Output the (x, y) coordinate of the center of the cell containing the given text.  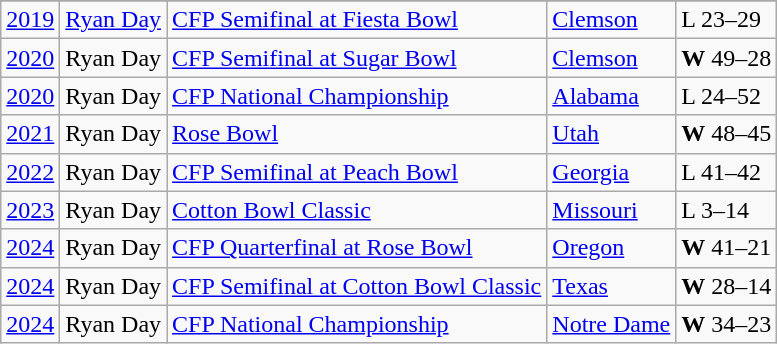
W 48–45 (726, 134)
CFP Semifinal at Sugar Bowl (357, 58)
CFP Semifinal at Cotton Bowl Classic (357, 286)
Missouri (612, 210)
Oregon (612, 248)
W 28–14 (726, 286)
CFP Semifinal at Fiesta Bowl (357, 20)
Notre Dame (612, 324)
2022 (30, 172)
CFP Semifinal at Peach Bowl (357, 172)
L 3–14 (726, 210)
Cotton Bowl Classic (357, 210)
Utah (612, 134)
L 23–29 (726, 20)
2019 (30, 20)
W 49–28 (726, 58)
CFP Quarterfinal at Rose Bowl (357, 248)
L 41–42 (726, 172)
Rose Bowl (357, 134)
2021 (30, 134)
W 34–23 (726, 324)
Georgia (612, 172)
2023 (30, 210)
L 24–52 (726, 96)
W 41–21 (726, 248)
Alabama (612, 96)
Texas (612, 286)
